Capture the cell that displays the provided text and extract its (x, y) central coordinate. 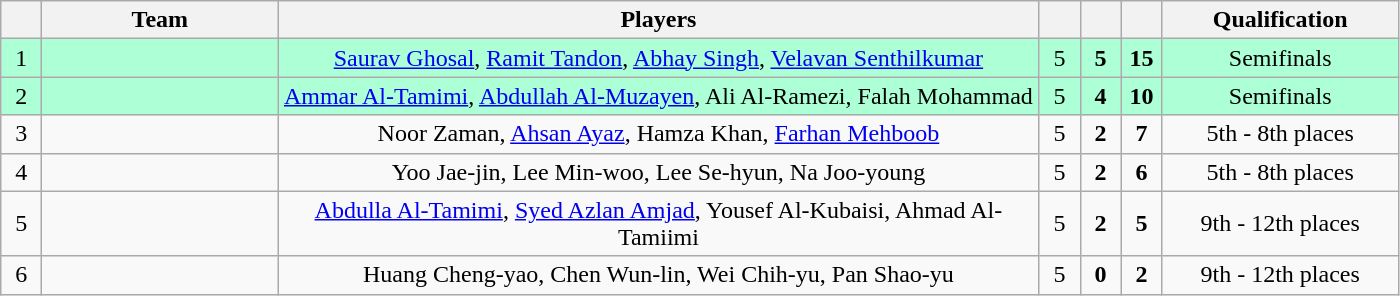
15 (1142, 58)
Noor Zaman, Ahsan Ayaz, Hamza Khan, Farhan Mehboob (658, 134)
0 (1100, 275)
Yoo Jae-jin, Lee Min-woo, Lee Se-hyun, Na Joo-young (658, 172)
Players (658, 20)
Huang Cheng-yao, Chen Wun-lin, Wei Chih-yu, Pan Shao-yu (658, 275)
Team (160, 20)
Abdulla Al-Tamimi, Syed Azlan Amjad, Yousef Al-Kubaisi, Ahmad Al-Tamiimi (658, 224)
Qualification (1280, 20)
1 (22, 58)
Saurav Ghosal, Ramit Tandon, Abhay Singh, Velavan Senthilkumar (658, 58)
10 (1142, 96)
Ammar Al-Tamimi, Abdullah Al-Muzayen, Ali Al-Ramezi, Falah Mohammad (658, 96)
3 (22, 134)
7 (1142, 134)
